Identify which cell holds the provided text, then report its [x, y] central coordinate. 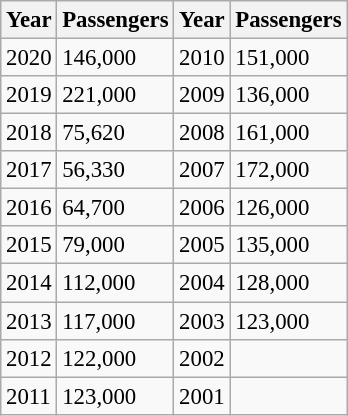
2013 [29, 321]
2016 [29, 208]
122,000 [116, 358]
161,000 [288, 133]
56,330 [116, 170]
2007 [202, 170]
2011 [29, 396]
2008 [202, 133]
2006 [202, 208]
2005 [202, 245]
221,000 [116, 95]
135,000 [288, 245]
136,000 [288, 95]
112,000 [116, 283]
2009 [202, 95]
64,700 [116, 208]
146,000 [116, 58]
172,000 [288, 170]
2001 [202, 396]
2017 [29, 170]
117,000 [116, 321]
128,000 [288, 283]
2012 [29, 358]
2015 [29, 245]
79,000 [116, 245]
126,000 [288, 208]
2014 [29, 283]
2019 [29, 95]
2020 [29, 58]
75,620 [116, 133]
2003 [202, 321]
151,000 [288, 58]
2010 [202, 58]
2004 [202, 283]
2018 [29, 133]
2002 [202, 358]
